Detect which cell encompasses the target text, then output its [X, Y] center coordinate. 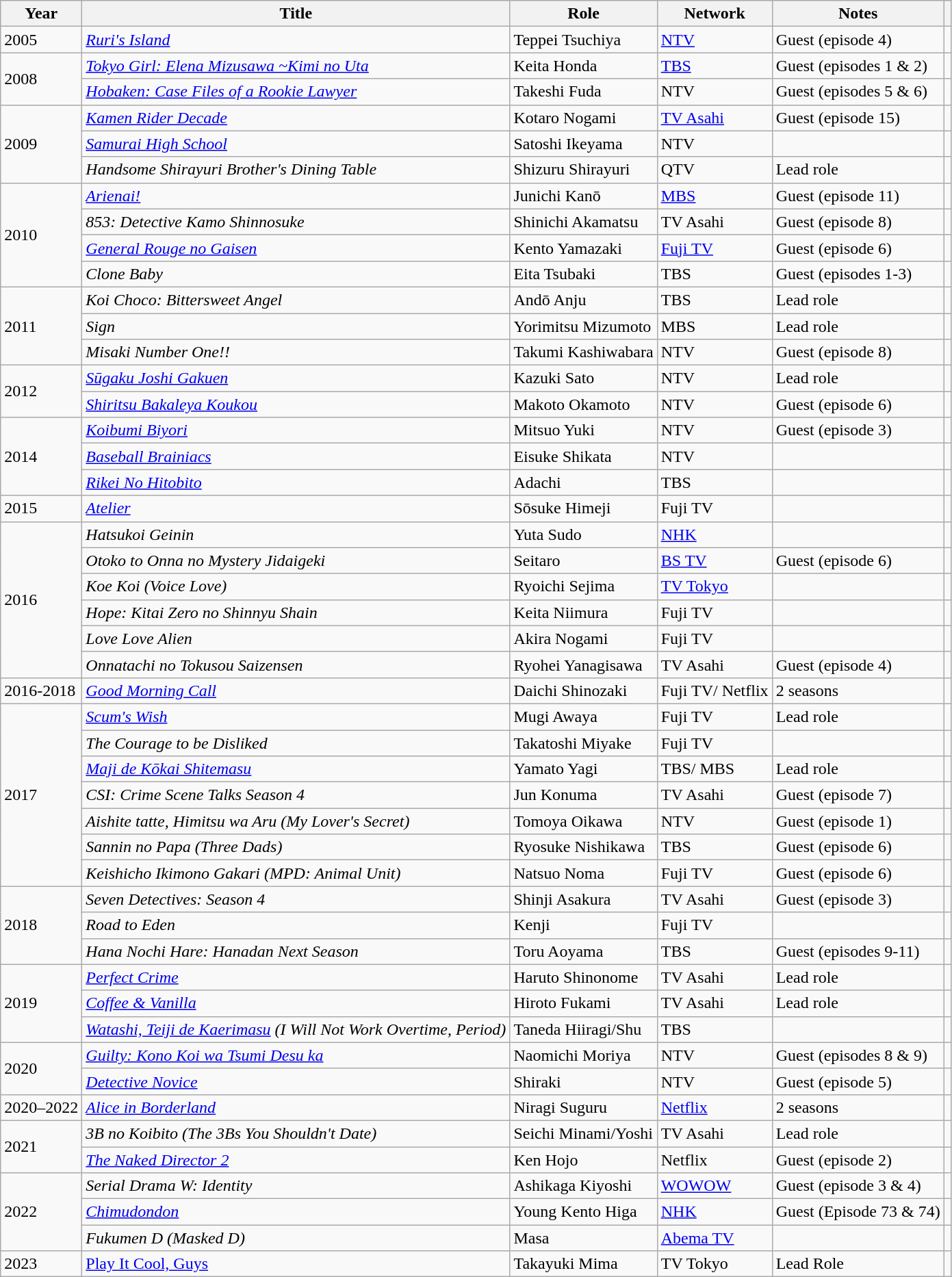
Aishite tatte, Himitsu wa Aru (My Lover's Secret) [296, 821]
Arienai! [296, 196]
Ryosuke Nishikawa [583, 847]
General Rouge no Gaisen [296, 248]
Yorimitsu Mizumoto [583, 326]
The Naked Director 2 [296, 1160]
Ashikaga Kiyoshi [583, 1186]
Coffee & Vanilla [296, 1003]
2005 [41, 40]
Adachi [583, 482]
Kazuki Sato [583, 378]
Takeshi Fuda [583, 92]
Guest (episodes 5 & 6) [858, 92]
Toru Aoyama [583, 951]
2022 [41, 1212]
Natsuo Noma [583, 873]
Baseball Brainiacs [296, 456]
Hiroto Fukami [583, 1003]
Guest (episode 3 & 4) [858, 1186]
Sannin no Papa (Three Dads) [296, 847]
Seven Detectives: Season 4 [296, 899]
Clone Baby [296, 274]
Sōsuke Himeji [583, 508]
Yuta Sudo [583, 534]
Eita Tsubaki [583, 274]
Koibumi Biyori [296, 430]
2020 [41, 1068]
Makoto Okamoto [583, 404]
Takumi Kashiwabara [583, 352]
2010 [41, 235]
Ryohei Yanagisawa [583, 665]
Takayuki Mima [583, 1264]
Ruri's Island [296, 40]
2009 [41, 144]
Abema TV [715, 1238]
2019 [41, 1003]
Role [583, 14]
2016-2018 [41, 691]
2023 [41, 1264]
Guest (episode 15) [858, 118]
2020–2022 [41, 1107]
Guest (episodes 1 & 2) [858, 66]
Lead Role [858, 1264]
Daichi Shinozaki [583, 691]
Shiritsu Bakaleya Koukou [296, 404]
Handsome Shirayuri Brother's Dining Table [296, 170]
Year [41, 14]
Fukumen D (Masked D) [296, 1238]
Guest (episode 1) [858, 821]
Kamen Rider Decade [296, 118]
Niragi Suguru [583, 1107]
Tomoya Oikawa [583, 821]
Kento Yamazaki [583, 248]
Guest (episode 7) [858, 795]
2016 [41, 599]
Keishicho Ikimono Gakari (MPD: Animal Unit) [296, 873]
Koi Choco: Bittersweet Angel [296, 300]
Tokyo Girl: Elena Mizusawa ~Kimi no Uta [296, 66]
2008 [41, 79]
Onnatachi no Tokusou Saizensen [296, 665]
Guest (episode 5) [858, 1081]
Kenji [583, 925]
Samurai High School [296, 144]
Detective Novice [296, 1081]
Kotaro Nogami [583, 118]
Ken Hojo [583, 1160]
Misaki Number One!! [296, 352]
Jun Konuma [583, 795]
Shinji Asakura [583, 899]
Hope: Kitai Zero no Shinnyu Shain [296, 612]
Mugi Awaya [583, 717]
Hatsukoi Geinin [296, 534]
Eisuke Shikata [583, 456]
853: Detective Kamo Shinnosuke [296, 222]
Maji de Kōkai Shitemasu [296, 769]
Road to Eden [296, 925]
Sign [296, 326]
Takatoshi Miyake [583, 743]
2021 [41, 1146]
Seitaro [583, 560]
Andō Anju [583, 300]
Good Morning Call [296, 691]
Guest (episodes 1-3) [858, 274]
Yamato Yagi [583, 769]
Guest (episodes 8 & 9) [858, 1055]
Love Love Alien [296, 638]
Ryoichi Sejima [583, 586]
2015 [41, 508]
Guest (episode 11) [858, 196]
2012 [41, 391]
Taneda Hiiragi/Shu [583, 1029]
Young Kento Higa [583, 1212]
2011 [41, 326]
Alice in Borderland [296, 1107]
Otoko to Onna no Mystery Jidaigeki [296, 560]
Hobaken: Case Files of a Rookie Lawyer [296, 92]
QTV [715, 170]
Satoshi Ikeyama [583, 144]
Play It Cool, Guys [296, 1264]
CSI: Crime Scene Talks Season 4 [296, 795]
Sūgaku Joshi Gakuen [296, 378]
Shizuru Shirayuri [583, 170]
Akira Nogami [583, 638]
Chimudondon [296, 1212]
Scum's Wish [296, 717]
2017 [41, 795]
2014 [41, 456]
TBS/ MBS [715, 769]
Fuji TV/ Netflix [715, 691]
Keita Niimura [583, 612]
2018 [41, 925]
3B no Koibito (The 3Bs You Shouldn't Date) [296, 1133]
Shiraki [583, 1081]
Serial Drama W: Identity [296, 1186]
Guilty: Kono Koi wa Tsumi Desu ka [296, 1055]
Koe Koi (Voice Love) [296, 586]
Haruto Shinonome [583, 977]
Title [296, 14]
Guest (episodes 9-11) [858, 951]
Guest (episode 2) [858, 1160]
Atelier [296, 508]
Perfect Crime [296, 977]
Hana Nochi Hare: Hanadan Next Season [296, 951]
Keita Honda [583, 66]
WOWOW [715, 1186]
BS TV [715, 560]
The Courage to be Disliked [296, 743]
Masa [583, 1238]
Shinichi Akamatsu [583, 222]
Watashi, Teiji de Kaerimasu (I Will Not Work Overtime, Period) [296, 1029]
Teppei Tsuchiya [583, 40]
Network [715, 14]
Notes [858, 14]
Seichi Minami/Yoshi [583, 1133]
Rikei No Hitobito [296, 482]
Naomichi Moriya [583, 1055]
Guest (Episode 73 & 74) [858, 1212]
Junichi Kanō [583, 196]
Mitsuo Yuki [583, 430]
